Provide the (X, Y) coordinate of the cell's center where the given text is located.  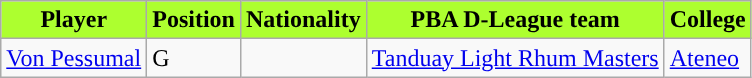
Player (74, 20)
PBA D-League team (515, 20)
Position (194, 20)
G (194, 58)
Nationality (303, 20)
Von Pessumal (74, 58)
Ateneo (708, 58)
Tanduay Light Rhum Masters (515, 58)
College (708, 20)
